Provide the [X, Y] coordinate of the cell's center where the given text is located.  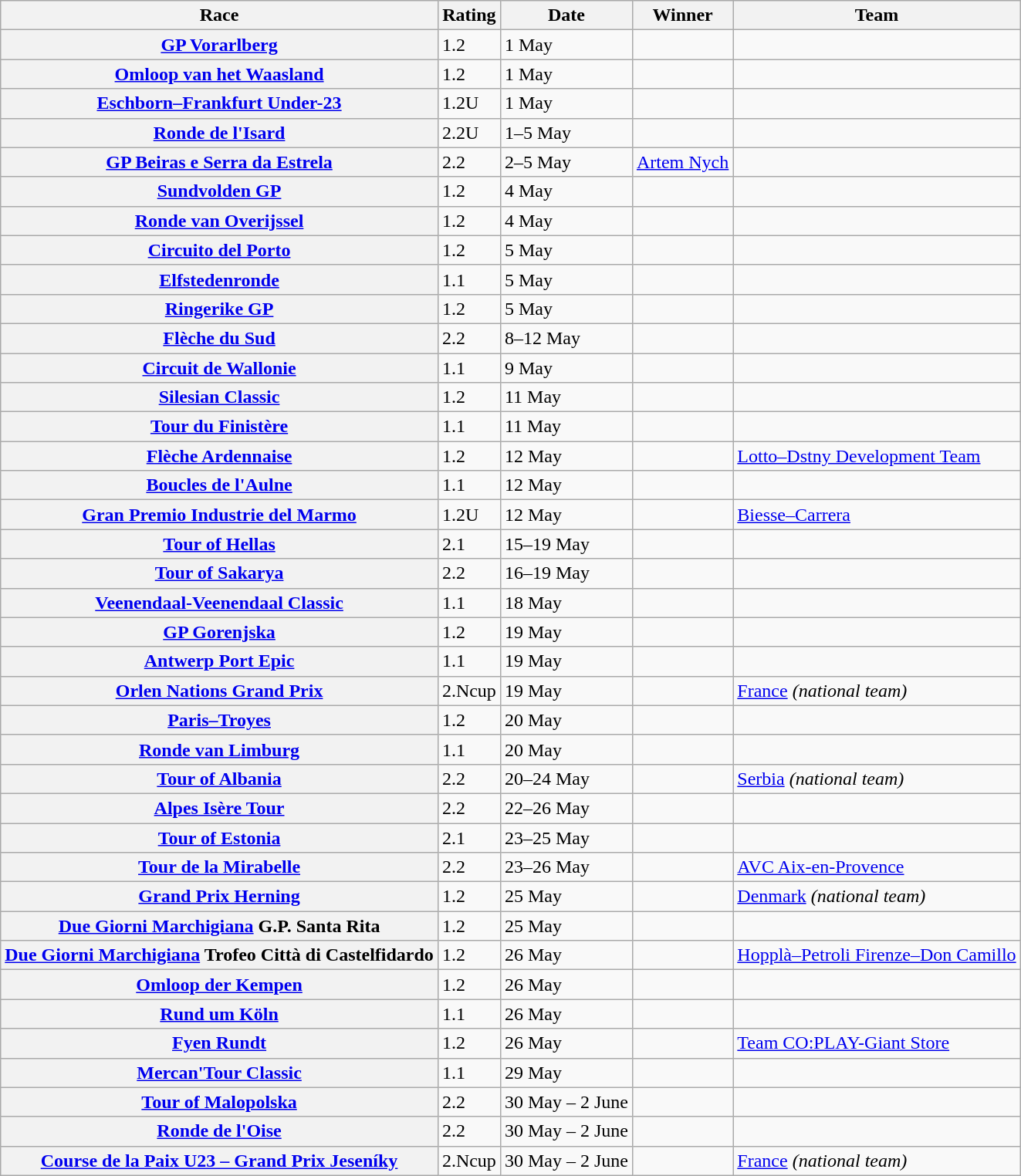
Rund um Köln [219, 1014]
GP Gorenjska [219, 632]
18 May [566, 603]
Mercan'Tour Classic [219, 1073]
GP Vorarlberg [219, 45]
Ronde de l'Oise [219, 1131]
Tour of Albania [219, 779]
Winner [682, 15]
9 May [566, 368]
2–5 May [566, 162]
Due Giorni Marchigiana Trofeo Città di Castelfidardo [219, 955]
GP Beiras e Serra da Estrela [219, 162]
Circuit de Wallonie [219, 368]
Silesian Classic [219, 397]
Lotto–Dstny Development Team [877, 456]
Denmark (national team) [877, 897]
29 May [566, 1073]
Tour of Malopolska [219, 1102]
Boucles de l'Aulne [219, 485]
Ronde van Overijssel [219, 221]
Grand Prix Herning [219, 897]
Team [877, 15]
Date [566, 15]
Tour of Sakarya [219, 573]
Gran Premio Industrie del Marmo [219, 515]
Alpes Isère Tour [219, 808]
Course de la Paix U23 – Grand Prix Jeseníky [219, 1161]
Omloop van het Waasland [219, 74]
Veenendaal-Veenendaal Classic [219, 603]
2.2U [469, 133]
20–24 May [566, 779]
Tour du Finistère [219, 427]
Ringerike GP [219, 309]
Eschborn–Frankfurt Under-23 [219, 103]
23–26 May [566, 867]
Tour of Hellas [219, 544]
Circuito del Porto [219, 250]
Ronde van Limburg [219, 749]
Omloop der Kempen [219, 985]
Team CO:PLAY-Giant Store [877, 1043]
Flèche Ardennaise [219, 456]
Antwerp Port Epic [219, 661]
22–26 May [566, 808]
16–19 May [566, 573]
Paris–Troyes [219, 720]
Tour of Estonia [219, 837]
Tour de la Mirabelle [219, 867]
Flèche du Sud [219, 338]
Race [219, 15]
Due Giorni Marchigiana G.P. Santa Rita [219, 926]
Hopplà–Petroli Firenze–Don Camillo [877, 955]
Orlen Nations Grand Prix [219, 691]
Elfstedenronde [219, 279]
Ronde de l'Isard [219, 133]
Biesse–Carrera [877, 515]
Sundvolden GP [219, 191]
AVC Aix-en-Provence [877, 867]
1–5 May [566, 133]
Fyen Rundt [219, 1043]
8–12 May [566, 338]
23–25 May [566, 837]
Artem Nych [682, 162]
15–19 May [566, 544]
Serbia (national team) [877, 779]
Rating [469, 15]
